Detect which cell encompasses the target text, then output its (x, y) center coordinate. 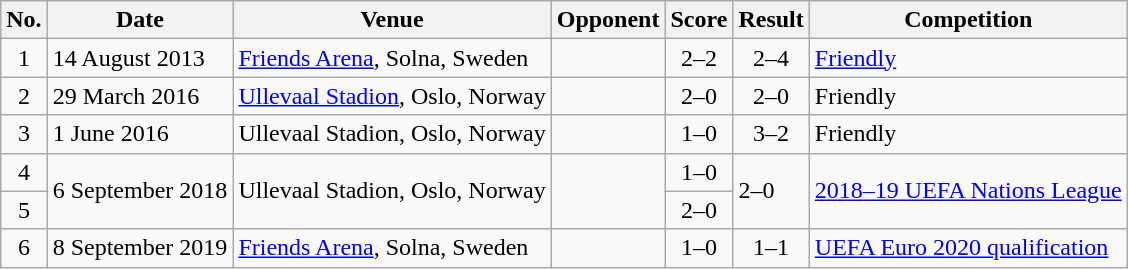
3–2 (771, 134)
2 (24, 96)
4 (24, 172)
Result (771, 20)
1 June 2016 (140, 134)
Venue (392, 20)
5 (24, 210)
6 (24, 248)
Opponent (608, 20)
6 September 2018 (140, 191)
14 August 2013 (140, 58)
2018–19 UEFA Nations League (968, 191)
8 September 2019 (140, 248)
Competition (968, 20)
UEFA Euro 2020 qualification (968, 248)
2–4 (771, 58)
2–2 (699, 58)
1 (24, 58)
Score (699, 20)
3 (24, 134)
Date (140, 20)
No. (24, 20)
1–1 (771, 248)
29 March 2016 (140, 96)
